Detect which cell encompasses the target text, then output its [x, y] center coordinate. 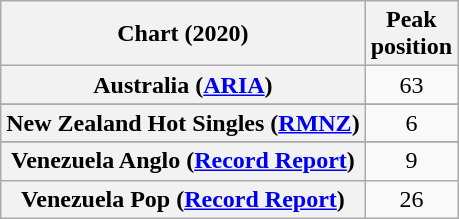
Peakposition [411, 34]
Venezuela Anglo (Record Report) [183, 161]
New Zealand Hot Singles (RMNZ) [183, 123]
9 [411, 161]
63 [411, 85]
Australia (ARIA) [183, 85]
26 [411, 199]
6 [411, 123]
Chart (2020) [183, 34]
Venezuela Pop (Record Report) [183, 199]
